Scan for the cell matching the given text and deliver its [x, y] coordinate at center. 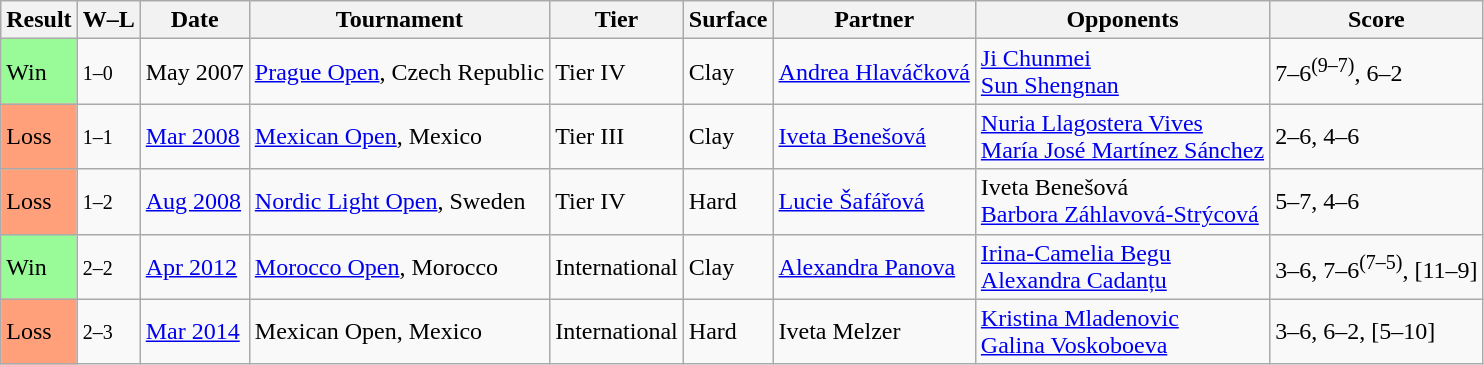
3–6, 7–6(7–5), [11–9] [1376, 266]
Mar 2014 [194, 332]
1–2 [108, 202]
1–0 [108, 72]
Prague Open, Czech Republic [399, 72]
Date [194, 20]
Ji Chunmei Sun Shengnan [1122, 72]
Score [1376, 20]
Tournament [399, 20]
Apr 2012 [194, 266]
Opponents [1122, 20]
2–6, 4–6 [1376, 136]
Surface [728, 20]
5–7, 4–6 [1376, 202]
2–2 [108, 266]
May 2007 [194, 72]
7–6(9–7), 6–2 [1376, 72]
Alexandra Panova [874, 266]
Irina-Camelia Begu Alexandra Cadanțu [1122, 266]
Mar 2008 [194, 136]
2–3 [108, 332]
Nuria Llagostera Vives María José Martínez Sánchez [1122, 136]
Tier III [617, 136]
Tier [617, 20]
Iveta Benešová [874, 136]
W–L [108, 20]
1–1 [108, 136]
Result [39, 20]
3–6, 6–2, [5–10] [1376, 332]
Iveta Benešová Barbora Záhlavová-Strýcová [1122, 202]
Nordic Light Open, Sweden [399, 202]
Lucie Šafářová [874, 202]
Partner [874, 20]
Aug 2008 [194, 202]
Iveta Melzer [874, 332]
Morocco Open, Morocco [399, 266]
Kristina Mladenovic Galina Voskoboeva [1122, 332]
Andrea Hlaváčková [874, 72]
